Pinpoint the cell where the given text exists, returning its (X, Y) midpoint coordinate. 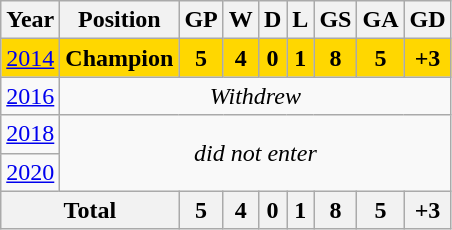
Total (90, 210)
2014 (30, 58)
Year (30, 20)
Position (120, 20)
L (300, 20)
2016 (30, 96)
2020 (30, 172)
GD (428, 20)
Champion (120, 58)
GA (380, 20)
2018 (30, 134)
GS (336, 20)
W (240, 20)
GP (201, 20)
did not enter (256, 153)
D (272, 20)
Withdrew (256, 96)
